Scan for the cell matching the given text and deliver its [X, Y] coordinate at center. 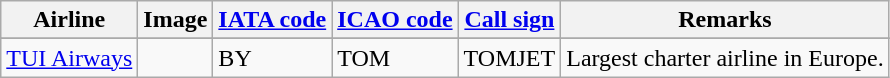
Airline [70, 20]
TOMJET [510, 58]
ICAO code [395, 20]
IATA code [272, 20]
Call sign [510, 20]
BY [272, 58]
Largest charter airline in Europe. [725, 58]
Remarks [725, 20]
TUI Airways [70, 58]
Image [176, 20]
TOM [395, 58]
